Return the [X, Y] coordinate for the center point of the cell that contains the specified text.  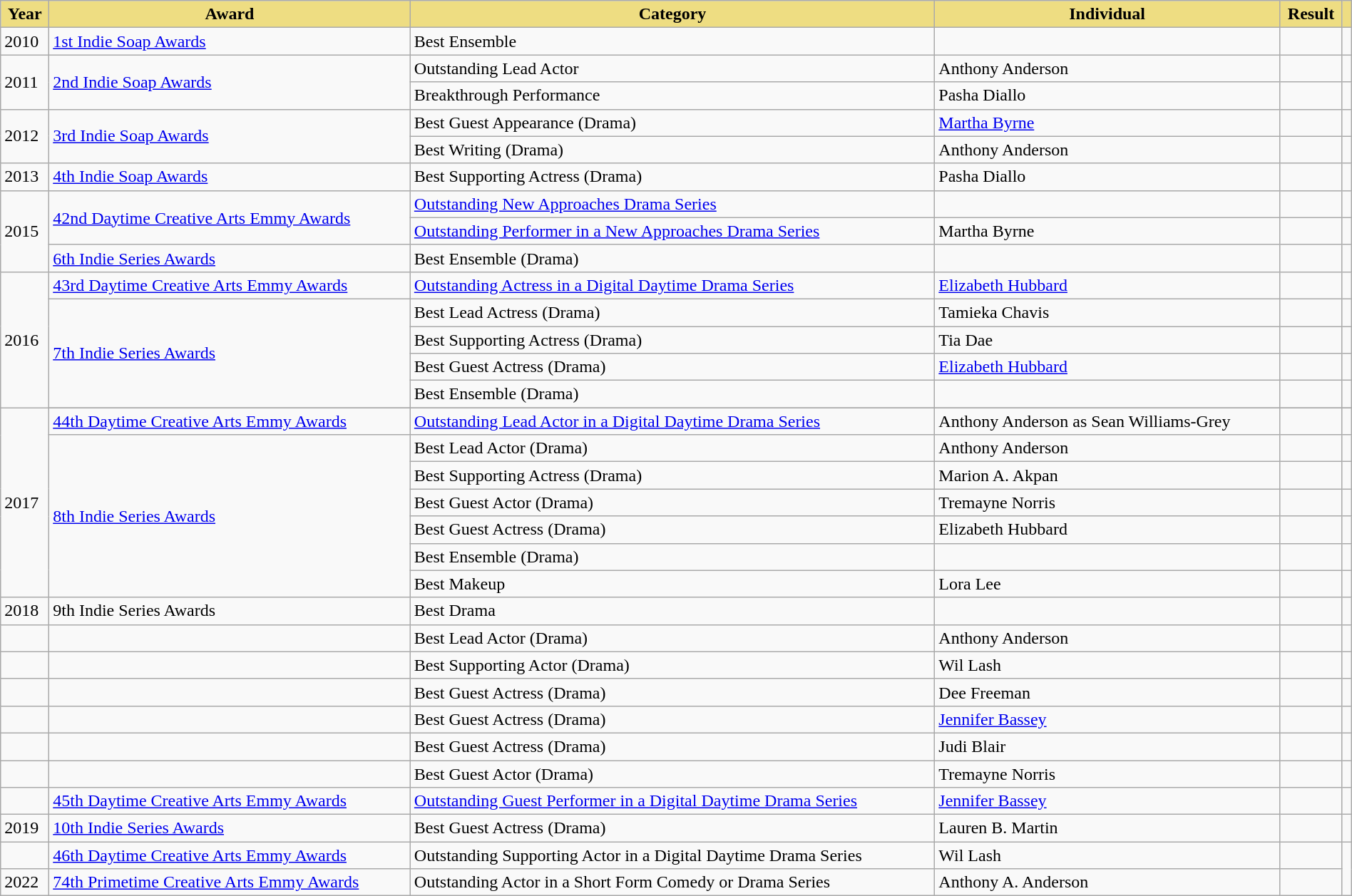
Individual [1107, 14]
Outstanding New Approaches Drama Series [672, 204]
Best Lead Actress (Drama) [672, 312]
2010 [25, 41]
Outstanding Lead Actor in a Digital Daytime Drama Series [672, 421]
Result [1311, 14]
Anthony Anderson as Sean Williams-Grey [1107, 421]
Breakthrough Performance [672, 96]
10th Indie Series Awards [230, 828]
4th Indie Soap Awards [230, 177]
2nd Indie Soap Awards [230, 82]
Award [230, 14]
Best Drama [672, 611]
9th Indie Series Awards [230, 611]
2022 [25, 882]
Best Writing (Drama) [672, 150]
Marion A. Akpan [1107, 475]
8th Indie Series Awards [230, 516]
2011 [25, 82]
43rd Daytime Creative Arts Emmy Awards [230, 285]
45th Daytime Creative Arts Emmy Awards [230, 801]
Category [672, 14]
44th Daytime Creative Arts Emmy Awards [230, 421]
7th Indie Series Awards [230, 353]
2019 [25, 828]
46th Daytime Creative Arts Emmy Awards [230, 855]
2013 [25, 177]
3rd Indie Soap Awards [230, 136]
Outstanding Supporting Actor in a Digital Daytime Drama Series [672, 855]
Judi Blair [1107, 746]
2016 [25, 339]
Outstanding Performer in a New Approaches Drama Series [672, 231]
2012 [25, 136]
Lauren B. Martin [1107, 828]
2015 [25, 231]
2018 [25, 611]
Outstanding Actress in a Digital Daytime Drama Series [672, 285]
Year [25, 14]
42nd Daytime Creative Arts Emmy Awards [230, 217]
Outstanding Lead Actor [672, 68]
Tamieka Chavis [1107, 312]
Best Guest Appearance (Drama) [672, 123]
74th Primetime Creative Arts Emmy Awards [230, 882]
Best Ensemble [672, 41]
Best Supporting Actor (Drama) [672, 665]
Dee Freeman [1107, 692]
Tia Dae [1107, 340]
Anthony A. Anderson [1107, 882]
Outstanding Actor in a Short Form Comedy or Drama Series [672, 882]
Best Makeup [672, 584]
1st Indie Soap Awards [230, 41]
Outstanding Guest Performer in a Digital Daytime Drama Series [672, 801]
6th Indie Series Awards [230, 258]
Lora Lee [1107, 584]
2017 [25, 503]
